Provide the [x, y] coordinate of the cell's center where the given text is located.  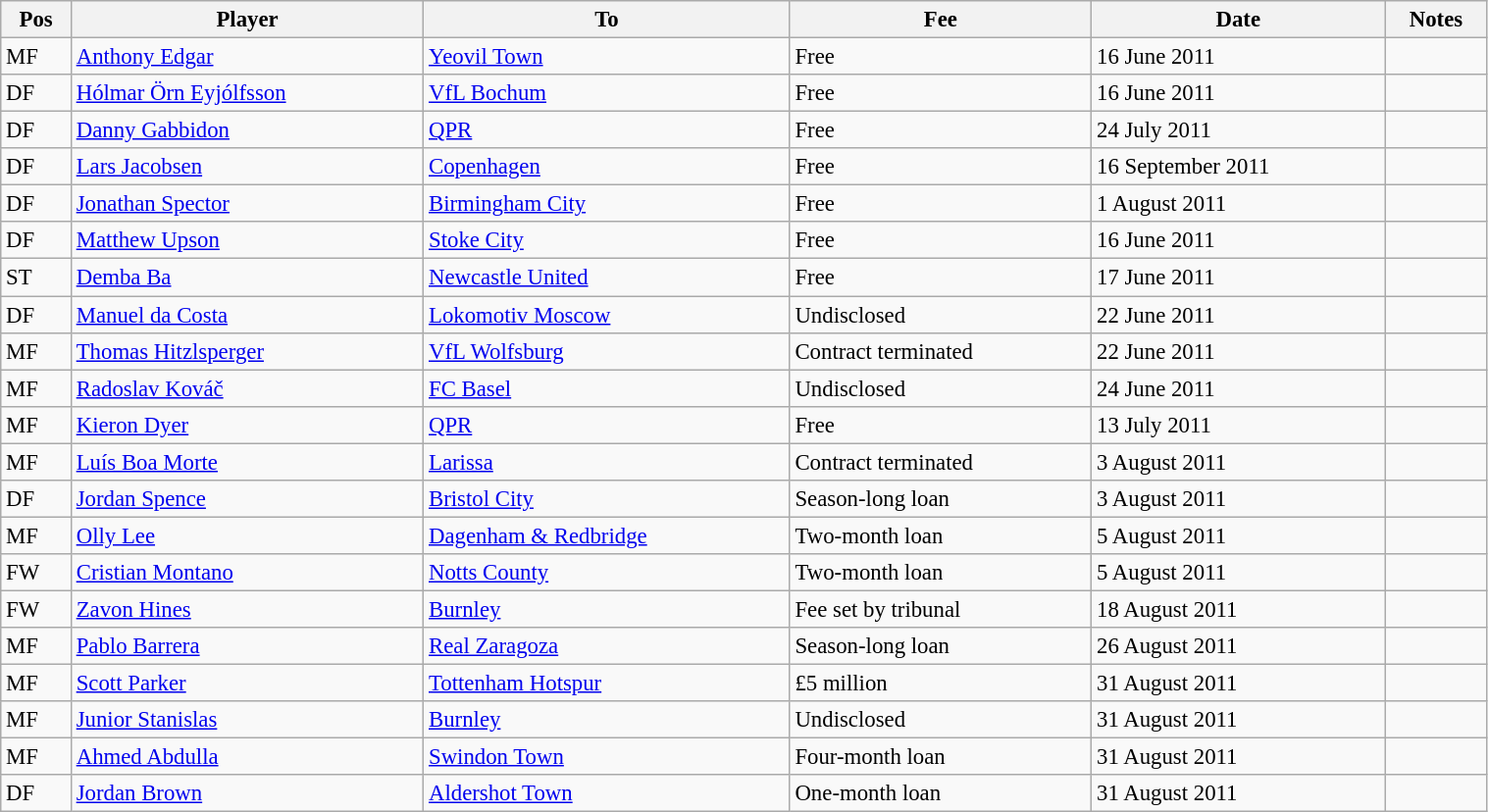
24 July 2011 [1238, 130]
24 June 2011 [1238, 388]
To [606, 20]
13 July 2011 [1238, 425]
Date [1238, 20]
Lokomotiv Moscow [606, 315]
26 August 2011 [1238, 646]
17 June 2011 [1238, 278]
Swindon Town [606, 757]
Olly Lee [247, 535]
Matthew Upson [247, 240]
Fee [941, 20]
Anthony Edgar [247, 57]
1 August 2011 [1238, 204]
Notes [1436, 20]
Luís Boa Morte [247, 462]
Scott Parker [247, 684]
16 September 2011 [1238, 167]
Jordan Spence [247, 499]
Ahmed Abdulla [247, 757]
VfL Bochum [606, 93]
Radoslav Kováč [247, 388]
Four-month loan [941, 757]
18 August 2011 [1238, 609]
Real Zaragoza [606, 646]
Thomas Hitzlsperger [247, 351]
Dagenham & Redbridge [606, 535]
Pablo Barrera [247, 646]
Jonathan Spector [247, 204]
Hólmar Örn Eyjólfsson [247, 93]
Yeovil Town [606, 57]
Player [247, 20]
Danny Gabbidon [247, 130]
Aldershot Town [606, 793]
Manuel da Costa [247, 315]
Cristian Montano [247, 573]
Kieron Dyer [247, 425]
ST [36, 278]
Copenhagen [606, 167]
Notts County [606, 573]
Zavon Hines [247, 609]
Junior Stanislas [247, 720]
Newcastle United [606, 278]
£5 million [941, 684]
Birmingham City [606, 204]
FC Basel [606, 388]
Pos [36, 20]
One-month loan [941, 793]
Bristol City [606, 499]
Demba Ba [247, 278]
Larissa [606, 462]
Jordan Brown [247, 793]
Stoke City [606, 240]
Fee set by tribunal [941, 609]
VfL Wolfsburg [606, 351]
Tottenham Hotspur [606, 684]
Lars Jacobsen [247, 167]
